Provide the (X, Y) coordinate of the cell's center where the given text is located.  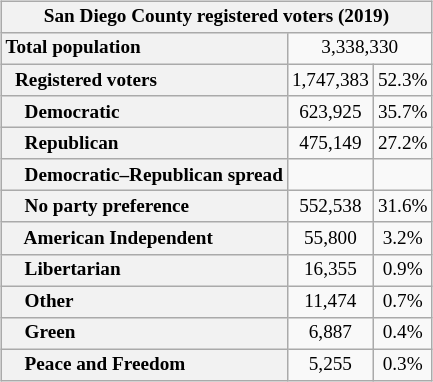
Registered voters (144, 80)
Democratic (144, 112)
1,747,383 (330, 80)
475,149 (330, 144)
623,925 (330, 112)
0.4% (402, 333)
Peace and Freedom (144, 365)
6,887 (330, 333)
Green (144, 333)
Other (144, 302)
Republican (144, 144)
Libertarian (144, 270)
No party preference (144, 207)
27.2% (402, 144)
0.9% (402, 270)
55,800 (330, 238)
552,538 (330, 207)
16,355 (330, 270)
San Diego County registered voters (2019) (216, 17)
0.3% (402, 365)
Total population (144, 49)
11,474 (330, 302)
American Independent (144, 238)
3.2% (402, 238)
3,338,330 (360, 49)
52.3% (402, 80)
31.6% (402, 207)
0.7% (402, 302)
5,255 (330, 365)
Democratic–Republican spread (144, 175)
35.7% (402, 112)
